Provide the (X, Y) coordinate of the cell's center where the given text is located.  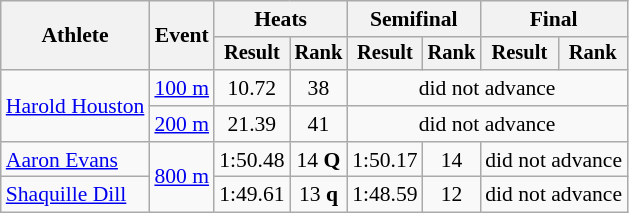
1:50.17 (384, 160)
10.72 (252, 88)
Semifinal (414, 19)
14 (452, 160)
Shaquille Dill (76, 195)
1:50.48 (252, 160)
Final (554, 19)
Athlete (76, 36)
Aaron Evans (76, 160)
Event (182, 36)
100 m (182, 88)
800 m (182, 178)
21.39 (252, 124)
Harold Houston (76, 106)
1:48.59 (384, 195)
38 (319, 88)
13 q (319, 195)
41 (319, 124)
14 Q (319, 160)
12 (452, 195)
Heats (280, 19)
200 m (182, 124)
1:49.61 (252, 195)
